Search for the cell housing the specified text and yield its (x, y) center coordinate. 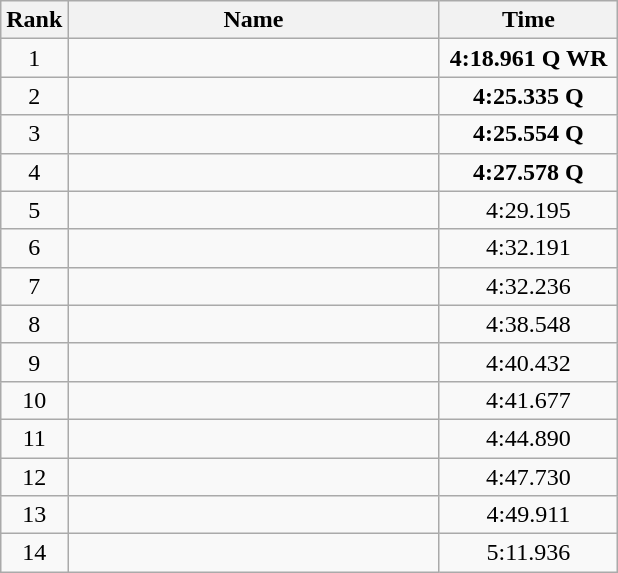
10 (34, 400)
9 (34, 362)
4:32.236 (528, 286)
4:32.191 (528, 248)
14 (34, 553)
7 (34, 286)
4:27.578 Q (528, 172)
4:44.890 (528, 438)
4:40.432 (528, 362)
Rank (34, 20)
Time (528, 20)
4:18.961 Q WR (528, 58)
4 (34, 172)
6 (34, 248)
4:29.195 (528, 210)
4:38.548 (528, 324)
4:49.911 (528, 515)
11 (34, 438)
4:25.554 Q (528, 134)
5:11.936 (528, 553)
4:25.335 Q (528, 96)
8 (34, 324)
4:41.677 (528, 400)
3 (34, 134)
Name (254, 20)
4:47.730 (528, 477)
13 (34, 515)
1 (34, 58)
12 (34, 477)
5 (34, 210)
2 (34, 96)
